Return the (X, Y) coordinate for the center point of the cell that contains the specified text.  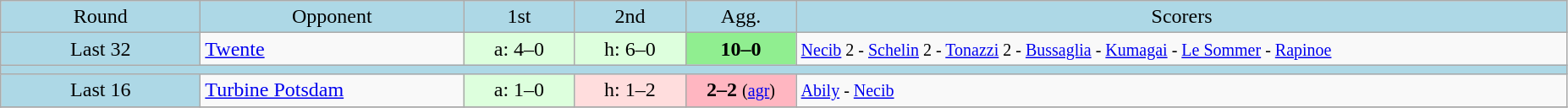
Scorers (1181, 17)
Twente (332, 49)
2–2 (agr) (741, 90)
Last 16 (101, 90)
Agg. (741, 17)
Turbine Potsdam (332, 90)
1st (520, 17)
10–0 (741, 49)
Last 32 (101, 49)
Abily - Necib (1181, 90)
h: 6–0 (630, 49)
Necib 2 - Schelin 2 - Tonazzi 2 - Bussaglia - Kumagai - Le Sommer - Rapinoe (1181, 49)
Opponent (332, 17)
a: 4–0 (520, 49)
a: 1–0 (520, 90)
h: 1–2 (630, 90)
Round (101, 17)
2nd (630, 17)
